From the cell containing the given text, extract its center point as [x, y] coordinate. 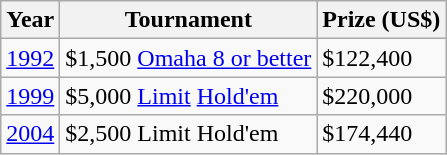
$174,440 [382, 134]
$122,400 [382, 58]
$2,500 Limit Hold'em [188, 134]
$5,000 Limit Hold'em [188, 96]
1999 [30, 96]
Year [30, 20]
Tournament [188, 20]
$1,500 Omaha 8 or better [188, 58]
$220,000 [382, 96]
1992 [30, 58]
2004 [30, 134]
Prize (US$) [382, 20]
